Search for the cell housing the specified text and yield its [X, Y] center coordinate. 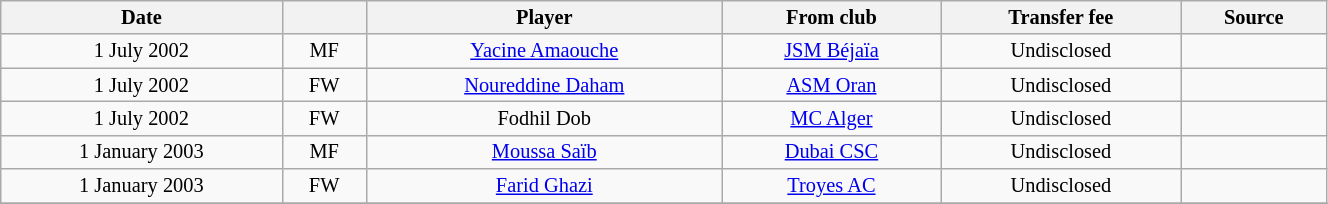
Player [544, 17]
Transfer fee [1061, 17]
Date [142, 17]
Farid Ghazi [544, 186]
Source [1254, 17]
Dubai CSC [831, 152]
Noureddine Daham [544, 85]
Moussa Saïb [544, 152]
Troyes AC [831, 186]
From club [831, 17]
MC Alger [831, 118]
Yacine Amaouche [544, 51]
ASM Oran [831, 85]
JSM Béjaïa [831, 51]
Fodhil Dob [544, 118]
